From the cell containing the given text, extract its center point as [X, Y] coordinate. 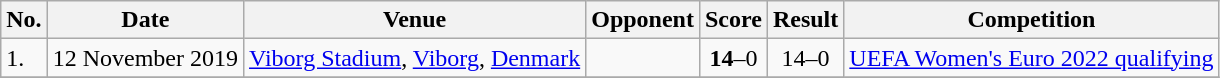
No. [24, 20]
Score [733, 20]
UEFA Women's Euro 2022 qualifying [1032, 58]
Competition [1032, 20]
Venue [415, 20]
Result [805, 20]
1. [24, 58]
12 November 2019 [145, 58]
Date [145, 20]
Viborg Stadium, Viborg, Denmark [415, 58]
Opponent [643, 20]
